Detect which cell encompasses the target text, then output its [x, y] center coordinate. 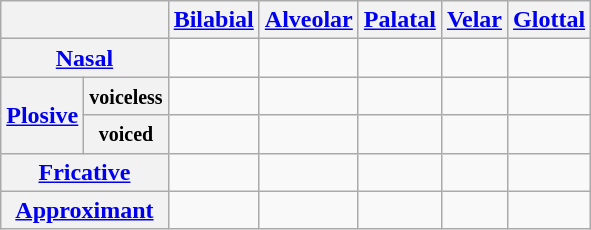
Nasal [84, 58]
voiceless [126, 96]
Approximant [84, 210]
Plosive [42, 115]
Palatal [400, 20]
Glottal [550, 20]
Bilabial [214, 20]
Fricative [84, 172]
Velar [474, 20]
Alveolar [308, 20]
voiced [126, 134]
